Determine the (X, Y) coordinate at the center of the cell enclosing the given text.  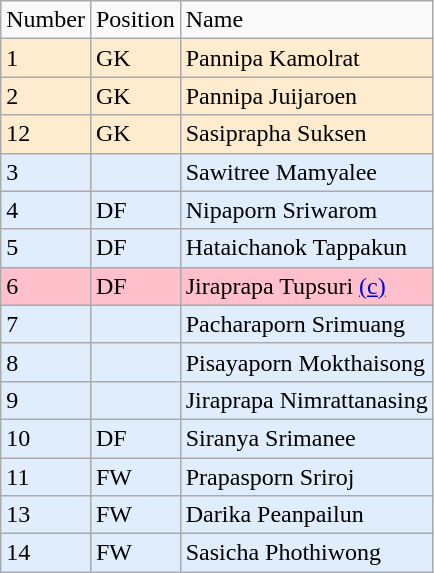
Pannipa Juijaroen (306, 96)
4 (46, 210)
Sawitree Mamyalee (306, 172)
1 (46, 58)
3 (46, 172)
Jiraprapa Nimrattanasing (306, 400)
Name (306, 20)
13 (46, 515)
Position (135, 20)
Siranya Srimanee (306, 438)
Nipaporn Sriwarom (306, 210)
Sasiprapha Suksen (306, 134)
Pacharaporn Srimuang (306, 324)
Sasicha Phothiwong (306, 553)
Darika Peanpailun (306, 515)
12 (46, 134)
Hataichanok Tappakun (306, 248)
8 (46, 362)
11 (46, 477)
14 (46, 553)
Number (46, 20)
Pisayaporn Mokthaisong (306, 362)
9 (46, 400)
2 (46, 96)
7 (46, 324)
5 (46, 248)
Pannipa Kamolrat (306, 58)
10 (46, 438)
Jiraprapa Tupsuri (c) (306, 286)
6 (46, 286)
Prapasporn Sriroj (306, 477)
